Provide the [x, y] coordinate of the cell's center where the given text is located.  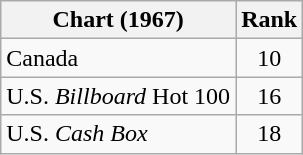
16 [270, 96]
18 [270, 134]
Canada [118, 58]
10 [270, 58]
U.S. Cash Box [118, 134]
U.S. Billboard Hot 100 [118, 96]
Chart (1967) [118, 20]
Rank [270, 20]
